Detect which cell encompasses the target text, then output its [X, Y] center coordinate. 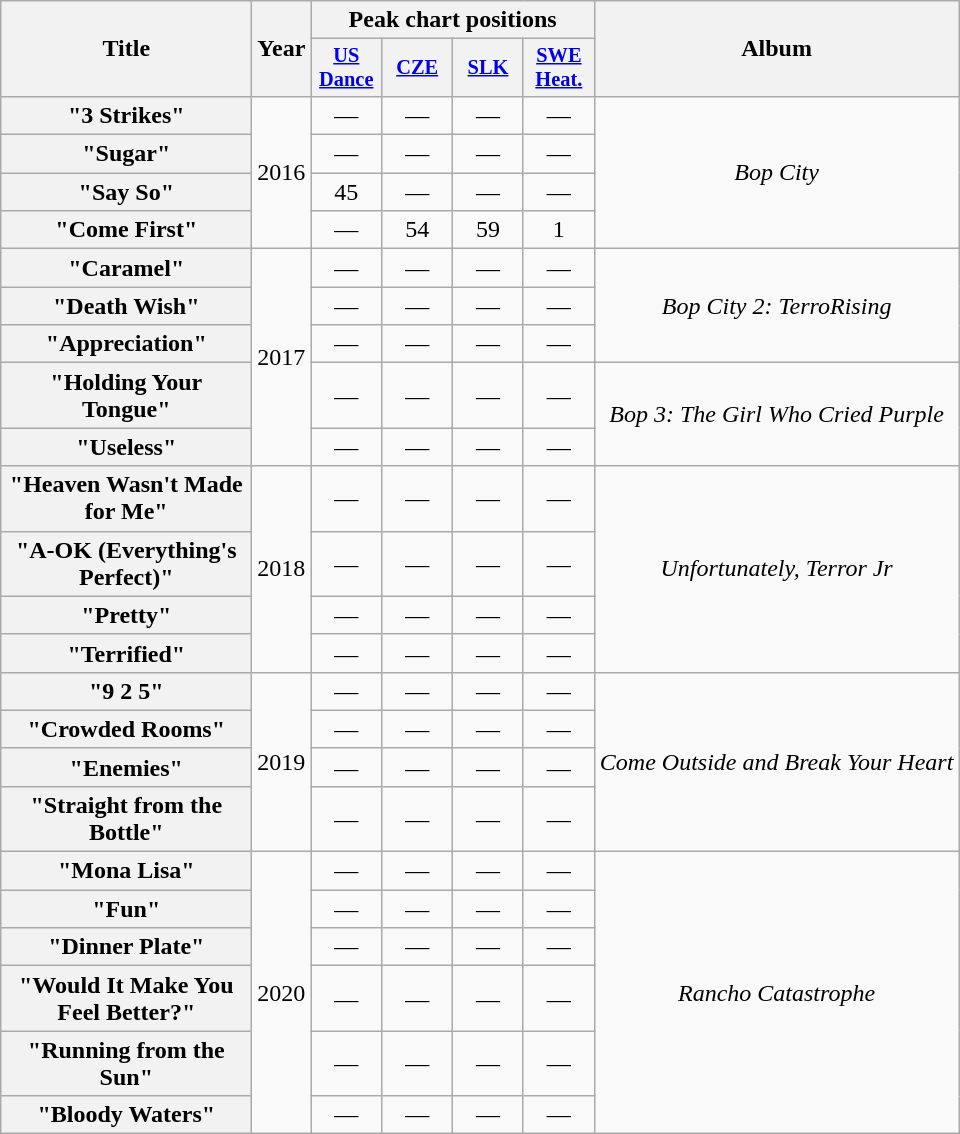
"Dinner Plate" [126, 947]
"3 Strikes" [126, 115]
2016 [282, 172]
"9 2 5" [126, 691]
2019 [282, 762]
"Running from the Sun" [126, 1064]
Rancho Catastrophe [776, 993]
"Caramel" [126, 268]
CZE [418, 68]
"Death Wish" [126, 306]
Peak chart positions [452, 20]
Come Outside and Break Your Heart [776, 762]
2018 [282, 569]
Unfortunately, Terror Jr [776, 569]
SWEHeat. [558, 68]
Title [126, 49]
"A-OK (Everything's Perfect)" [126, 564]
"Bloody Waters" [126, 1115]
"Crowded Rooms" [126, 729]
59 [488, 230]
SLK [488, 68]
1 [558, 230]
2017 [282, 358]
"Straight from the Bottle" [126, 818]
"Terrified" [126, 653]
Bop 3: The Girl Who Cried Purple [776, 414]
"Sugar" [126, 154]
"Come First" [126, 230]
"Pretty" [126, 615]
2020 [282, 993]
"Mona Lisa" [126, 871]
"Would It Make You Feel Better?" [126, 998]
45 [346, 192]
Album [776, 49]
Bop City [776, 172]
"Appreciation" [126, 344]
54 [418, 230]
"Heaven Wasn't Made for Me" [126, 498]
"Fun" [126, 909]
"Useless" [126, 447]
"Holding Your Tongue" [126, 396]
Year [282, 49]
USDance [346, 68]
Bop City 2: TerroRising [776, 306]
"Enemies" [126, 767]
"Say So" [126, 192]
